Locate the cell with the specified text and output its [X, Y] center coordinate. 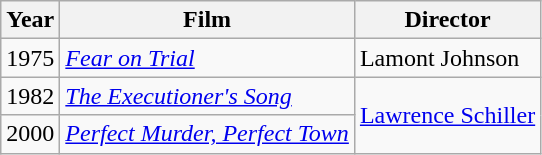
The Executioner's Song [208, 96]
Fear on Trial [208, 58]
Lamont Johnson [447, 58]
Lawrence Schiller [447, 115]
Film [208, 20]
Director [447, 20]
1975 [30, 58]
1982 [30, 96]
2000 [30, 134]
Perfect Murder, Perfect Town [208, 134]
Year [30, 20]
